Return the [X, Y] coordinate for the center point of the cell that contains the specified text.  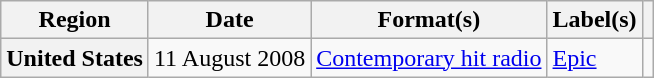
Label(s) [594, 20]
Epic [594, 58]
Format(s) [429, 20]
11 August 2008 [229, 58]
Date [229, 20]
Contemporary hit radio [429, 58]
United States [75, 58]
Region [75, 20]
